Scan for the cell matching the given text and deliver its [X, Y] coordinate at center. 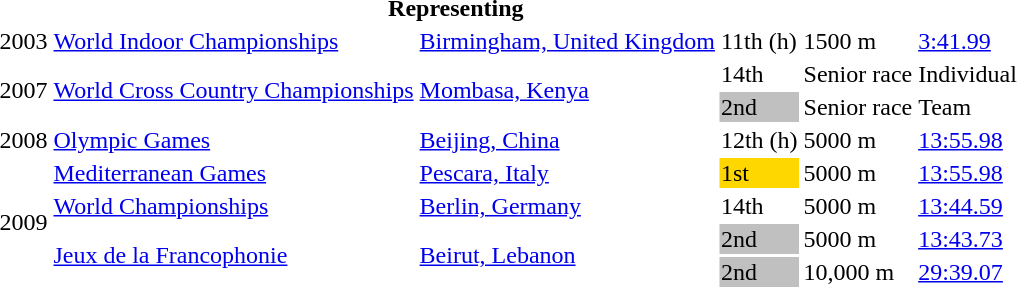
Birmingham, United Kingdom [567, 41]
Mediterranean Games [234, 173]
Beirut, Lebanon [567, 256]
12th (h) [759, 140]
Mombasa, Kenya [567, 90]
World Indoor Championships [234, 41]
11th (h) [759, 41]
Berlin, Germany [567, 206]
World Cross Country Championships [234, 90]
1500 m [858, 41]
10,000 m [858, 272]
Beijing, China [567, 140]
Pescara, Italy [567, 173]
Olympic Games [234, 140]
1st [759, 173]
Jeux de la Francophonie [234, 256]
World Championships [234, 206]
